Extract the [x, y] coordinate from the center of the cell holding the provided text.  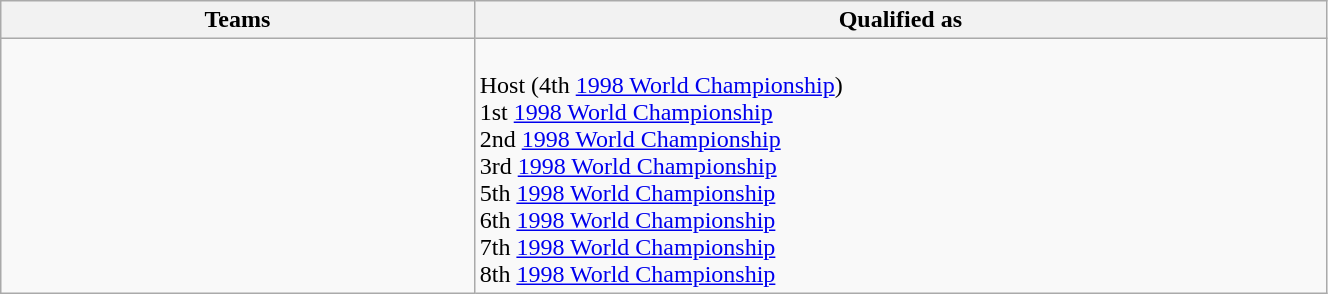
Teams [238, 20]
Qualified as [900, 20]
